Detect which cell encompasses the target text, then output its (x, y) center coordinate. 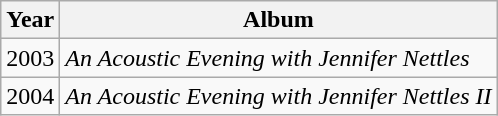
An Acoustic Evening with Jennifer Nettles II (278, 96)
An Acoustic Evening with Jennifer Nettles (278, 58)
2004 (30, 96)
Album (278, 20)
Year (30, 20)
2003 (30, 58)
